Return (X, Y) of the center of cell containing provided text 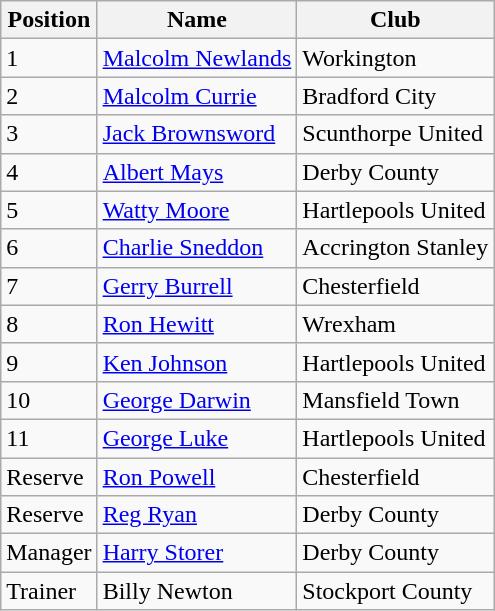
Manager (49, 553)
Trainer (49, 591)
Position (49, 20)
Club (396, 20)
Reg Ryan (197, 515)
9 (49, 362)
10 (49, 400)
Malcolm Newlands (197, 58)
8 (49, 324)
Ken Johnson (197, 362)
Harry Storer (197, 553)
Bradford City (396, 96)
Watty Moore (197, 210)
3 (49, 134)
Mansfield Town (396, 400)
Albert Mays (197, 172)
Ron Hewitt (197, 324)
Scunthorpe United (396, 134)
Accrington Stanley (396, 248)
Jack Brownsword (197, 134)
1 (49, 58)
5 (49, 210)
6 (49, 248)
11 (49, 438)
Charlie Sneddon (197, 248)
4 (49, 172)
George Darwin (197, 400)
Stockport County (396, 591)
2 (49, 96)
Workington (396, 58)
Malcolm Currie (197, 96)
Billy Newton (197, 591)
7 (49, 286)
Gerry Burrell (197, 286)
Name (197, 20)
Wrexham (396, 324)
George Luke (197, 438)
Ron Powell (197, 477)
